Output the [x, y] coordinate of the center of the cell containing the given text.  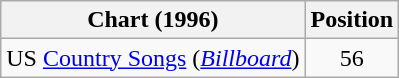
Chart (1996) [153, 20]
56 [352, 58]
Position [352, 20]
US Country Songs (Billboard) [153, 58]
